Return (X, Y) of the center of cell containing provided text 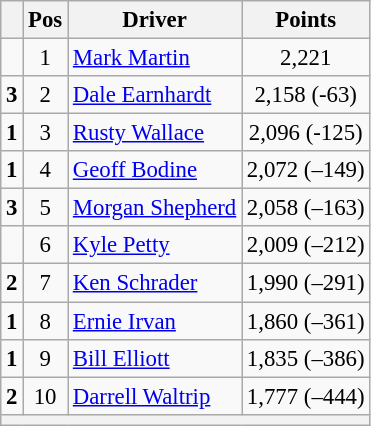
5 (46, 208)
1,835 (–386) (306, 358)
1,990 (–291) (306, 283)
Dale Earnhardt (155, 95)
1,860 (–361) (306, 321)
Bill Elliott (155, 358)
8 (46, 321)
Ernie Irvan (155, 321)
2,009 (–212) (306, 245)
4 (46, 170)
Morgan Shepherd (155, 208)
Mark Martin (155, 58)
1,777 (–444) (306, 396)
Driver (155, 20)
9 (46, 358)
Ken Schrader (155, 283)
2,221 (306, 58)
Pos (46, 20)
2,158 (-63) (306, 95)
Darrell Waltrip (155, 396)
Geoff Bodine (155, 170)
2,072 (–149) (306, 170)
10 (46, 396)
2,096 (-125) (306, 133)
7 (46, 283)
6 (46, 245)
Points (306, 20)
Kyle Petty (155, 245)
2,058 (–163) (306, 208)
Rusty Wallace (155, 133)
